Locate the cell with the specified text and output its (x, y) center coordinate. 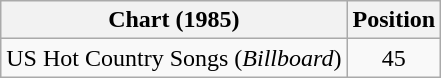
Chart (1985) (174, 20)
US Hot Country Songs (Billboard) (174, 58)
45 (394, 58)
Position (394, 20)
